Find where the given text appears and provide that cell's center as [X, Y] coordinate. 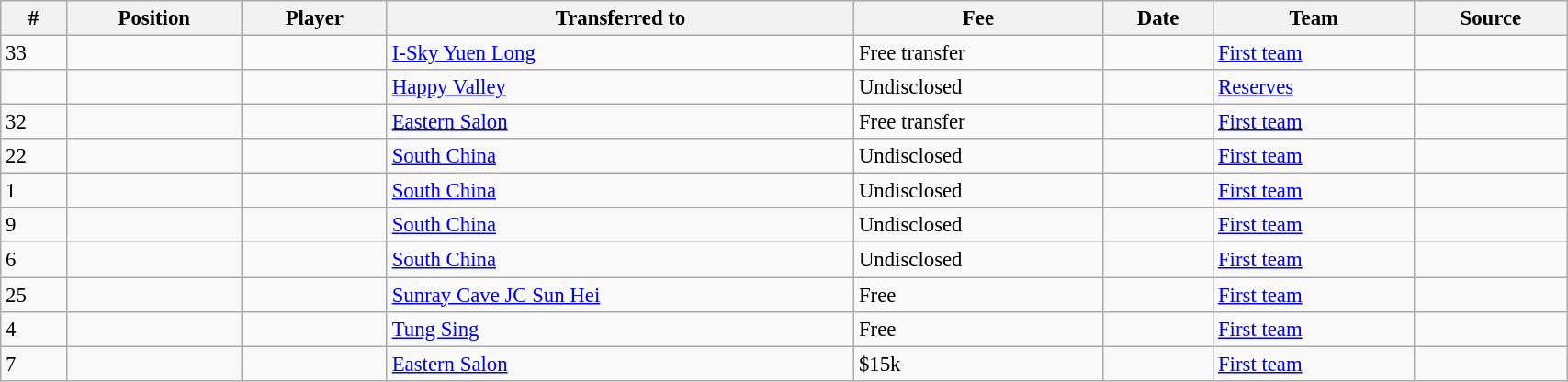
9 [34, 225]
Team [1314, 18]
1 [34, 191]
# [34, 18]
Reserves [1314, 87]
I-Sky Yuen Long [620, 53]
Player [314, 18]
Fee [979, 18]
32 [34, 122]
Date [1157, 18]
Transferred to [620, 18]
33 [34, 53]
$15k [979, 364]
Happy Valley [620, 87]
Source [1491, 18]
7 [34, 364]
6 [34, 260]
Tung Sing [620, 329]
25 [34, 295]
Sunray Cave JC Sun Hei [620, 295]
4 [34, 329]
22 [34, 156]
Position [154, 18]
